Output the [x, y] coordinate of the center of the cell containing the given text.  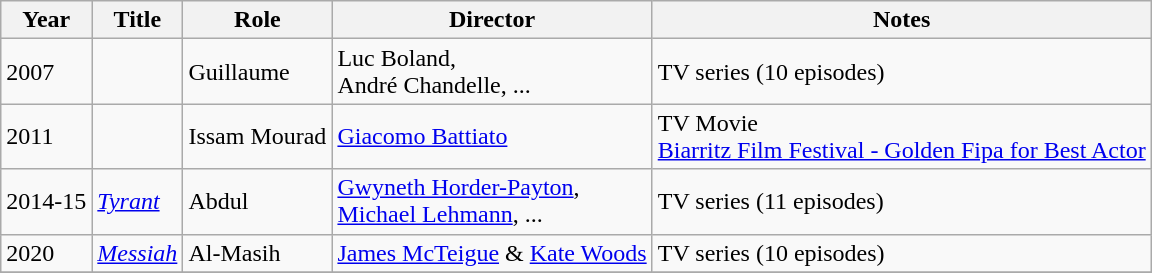
2014-15 [46, 202]
Director [492, 20]
Issam Mourad [258, 136]
Al-Masih [258, 253]
Title [138, 20]
TV series (11 episodes) [902, 202]
Messiah [138, 253]
James McTeigue & Kate Woods [492, 253]
Tyrant [138, 202]
2011 [46, 136]
2020 [46, 253]
Guillaume [258, 72]
Notes [902, 20]
TV Movie Biarritz Film Festival - Golden Fipa for Best Actor [902, 136]
2007 [46, 72]
Luc Boland, André Chandelle, ... [492, 72]
Role [258, 20]
Gwyneth Horder-Payton, Michael Lehmann, ... [492, 202]
Abdul [258, 202]
Year [46, 20]
Giacomo Battiato [492, 136]
